Pinpoint the cell where the given text exists, returning its (x, y) midpoint coordinate. 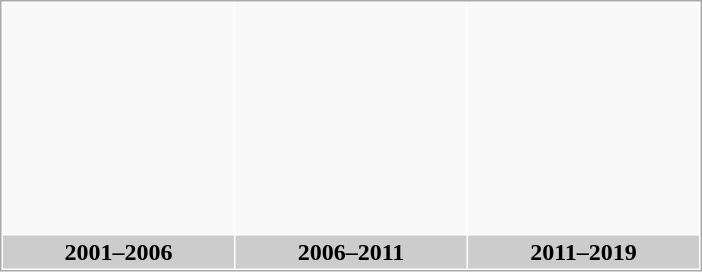
2006–2011 (352, 252)
2011–2019 (584, 252)
2001–2006 (118, 252)
